For the text-containing cell, return its midpoint in (X, Y) coordinate format. 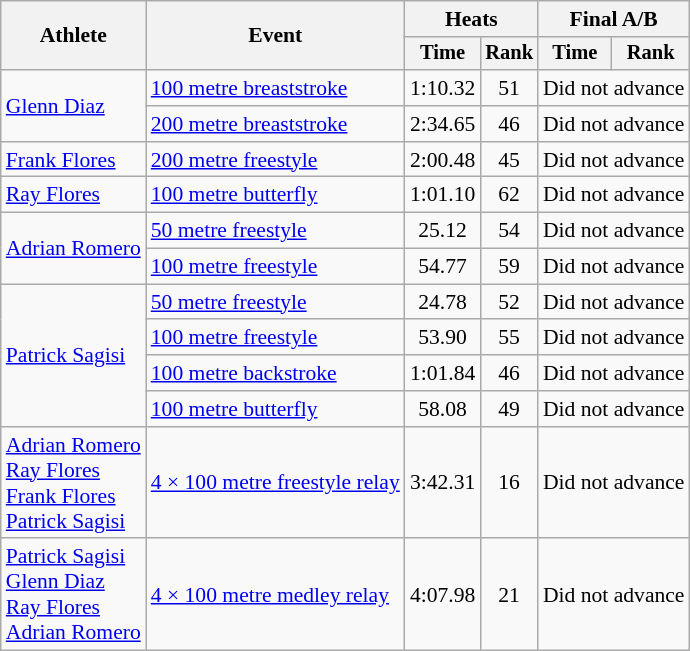
1:10.32 (442, 88)
Final A/B (614, 19)
59 (509, 267)
2:00.48 (442, 160)
52 (509, 302)
2:34.65 (442, 124)
21 (509, 595)
4:07.98 (442, 595)
54.77 (442, 267)
Adrian RomeroRay FloresFrank FloresPatrick Sagisi (74, 483)
53.90 (442, 338)
100 metre backstroke (276, 373)
1:01.10 (442, 195)
54 (509, 231)
45 (509, 160)
4 × 100 metre freestyle relay (276, 483)
24.78 (442, 302)
4 × 100 metre medley relay (276, 595)
58.08 (442, 409)
55 (509, 338)
1:01.84 (442, 373)
3:42.31 (442, 483)
Heats (472, 19)
Adrian Romero (74, 248)
Patrick SagisiGlenn DiazRay FloresAdrian Romero (74, 595)
25.12 (442, 231)
49 (509, 409)
Ray Flores (74, 195)
200 metre breaststroke (276, 124)
200 metre freestyle (276, 160)
Event (276, 36)
Frank Flores (74, 160)
62 (509, 195)
100 metre breaststroke (276, 88)
51 (509, 88)
Patrick Sagisi (74, 355)
Athlete (74, 36)
16 (509, 483)
Glenn Diaz (74, 106)
